Extract the [x, y] coordinate from the center of the cell holding the provided text.  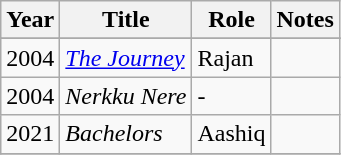
Role [232, 20]
The Journey [126, 58]
- [232, 96]
Title [126, 20]
Nerkku Nere [126, 96]
Rajan [232, 58]
Notes [305, 20]
Bachelors [126, 134]
2021 [30, 134]
Aashiq [232, 134]
Year [30, 20]
